Return the [x, y] coordinate for the center point of the cell that contains the specified text.  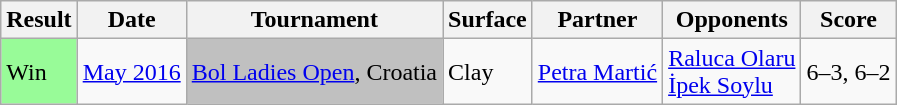
Partner [597, 20]
Win [39, 72]
Opponents [732, 20]
Petra Martić [597, 72]
Tournament [314, 20]
Bol Ladies Open, Croatia [314, 72]
Result [39, 20]
Surface [488, 20]
Raluca Olaru İpek Soylu [732, 72]
Clay [488, 72]
6–3, 6–2 [848, 72]
Score [848, 20]
Date [132, 20]
May 2016 [132, 72]
